Scan for the cell matching the given text and deliver its (X, Y) coordinate at center. 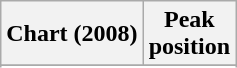
Peakposition (189, 34)
Chart (2008) (72, 34)
